Output the (x, y) coordinate of the center of the cell containing the given text.  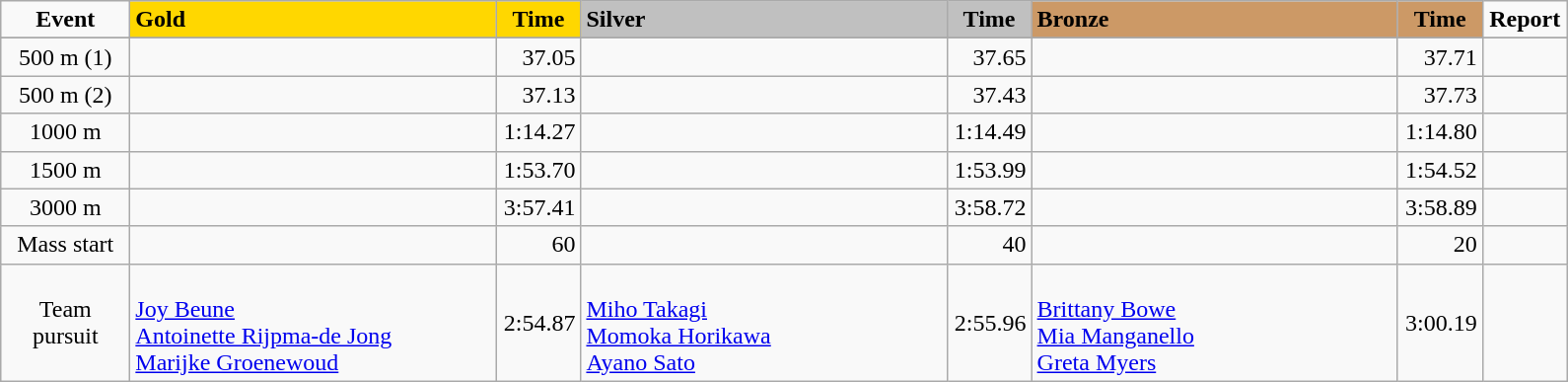
Mass start (65, 245)
37.43 (989, 95)
3:58.72 (989, 207)
Gold (314, 20)
500 m (2) (65, 95)
3:57.41 (538, 207)
2:55.96 (989, 322)
3:58.89 (1440, 207)
Bronze (1215, 20)
Report (1525, 20)
3000 m (65, 207)
500 m (1) (65, 57)
1500 m (65, 170)
37.71 (1440, 57)
1:54.52 (1440, 170)
37.73 (1440, 95)
1:53.99 (989, 170)
37.65 (989, 57)
Silver (763, 20)
1:14.80 (1440, 132)
1000 m (65, 132)
Event (65, 20)
37.05 (538, 57)
1:14.49 (989, 132)
37.13 (538, 95)
40 (989, 245)
Joy BeuneAntoinette Rijpma-de JongMarijke Groenewoud (314, 322)
1:53.70 (538, 170)
Brittany BoweMia ManganelloGreta Myers (1215, 322)
2:54.87 (538, 322)
60 (538, 245)
Team pursuit (65, 322)
3:00.19 (1440, 322)
1:14.27 (538, 132)
Miho TakagiMomoka HorikawaAyano Sato (763, 322)
20 (1440, 245)
